Search for the cell housing the specified text and yield its [x, y] center coordinate. 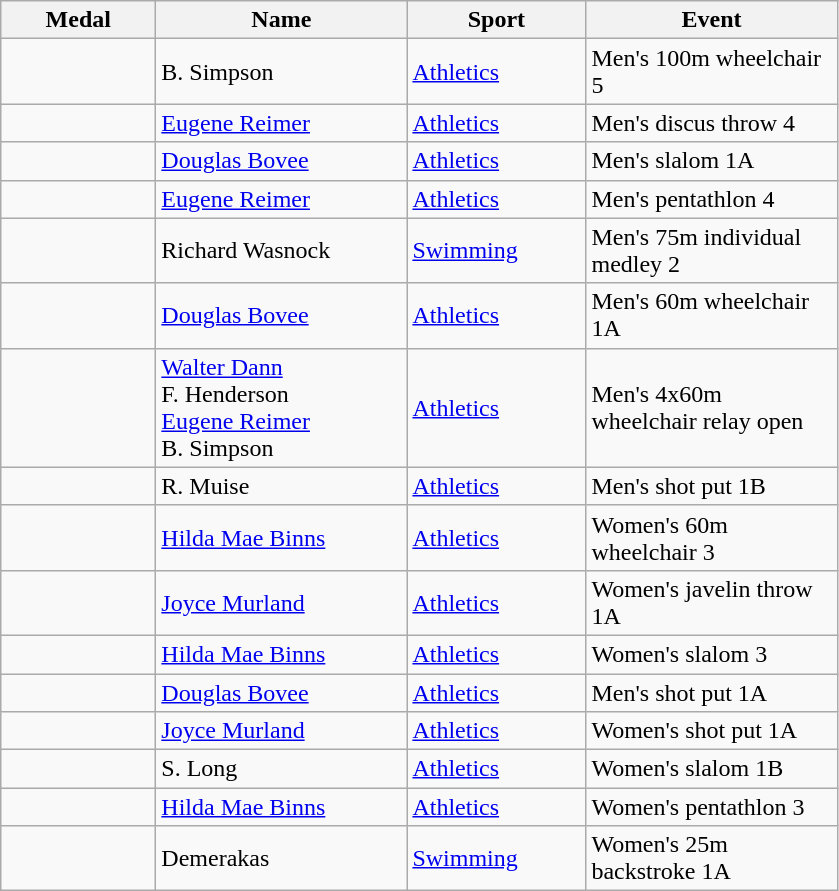
Men's 4x60m wheelchair relay open [712, 408]
Medal [78, 20]
S. Long [282, 769]
Walter Dann F. Henderson Eugene Reimer B. Simpson [282, 408]
Women's 25m backstroke 1A [712, 858]
Men's shot put 1A [712, 693]
Women's 60m wheelchair 3 [712, 538]
Women's javelin throw 1A [712, 602]
Women's slalom 3 [712, 654]
B. Simpson [282, 72]
Men's shot put 1B [712, 486]
Women's shot put 1A [712, 731]
Men's slalom 1A [712, 161]
Event [712, 20]
Name [282, 20]
Men's pentathlon 4 [712, 199]
Men's 75m individual medley 2 [712, 250]
Men's 100m wheelchair 5 [712, 72]
Demerakas [282, 858]
Men's 60m wheelchair 1A [712, 316]
Women's pentathlon 3 [712, 807]
Richard Wasnock [282, 250]
Sport [496, 20]
Men's discus throw 4 [712, 123]
Women's slalom 1B [712, 769]
R. Muise [282, 486]
